Detect which cell encompasses the target text, then output its (x, y) center coordinate. 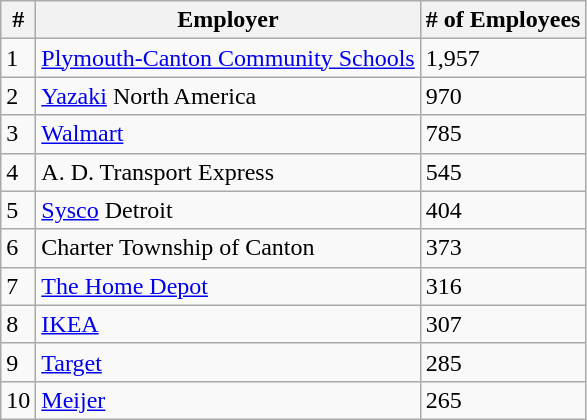
8 (18, 324)
545 (503, 172)
The Home Depot (228, 286)
373 (503, 248)
785 (503, 134)
6 (18, 248)
2 (18, 96)
Plymouth-Canton Community Schools (228, 58)
404 (503, 210)
# of Employees (503, 20)
Target (228, 362)
970 (503, 96)
4 (18, 172)
7 (18, 286)
Meijer (228, 400)
Yazaki North America (228, 96)
Sysco Detroit (228, 210)
10 (18, 400)
Charter Township of Canton (228, 248)
Walmart (228, 134)
3 (18, 134)
IKEA (228, 324)
285 (503, 362)
# (18, 20)
307 (503, 324)
316 (503, 286)
9 (18, 362)
1 (18, 58)
265 (503, 400)
Employer (228, 20)
5 (18, 210)
1,957 (503, 58)
A. D. Transport Express (228, 172)
